Scan for the cell matching the given text and deliver its (X, Y) coordinate at center. 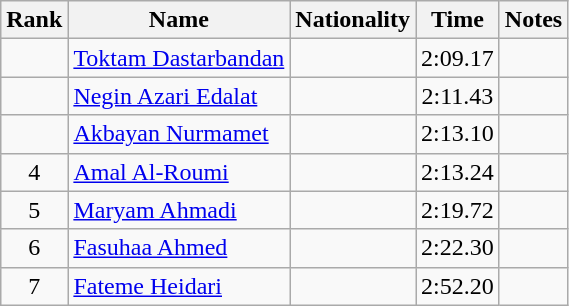
Toktam Dastarbandan (179, 58)
5 (34, 210)
6 (34, 248)
Amal Al-Roumi (179, 172)
2:13.10 (458, 134)
Nationality (353, 20)
2:19.72 (458, 210)
Time (458, 20)
7 (34, 286)
Name (179, 20)
2:22.30 (458, 248)
Maryam Ahmadi (179, 210)
4 (34, 172)
2:11.43 (458, 96)
Rank (34, 20)
Notes (533, 20)
2:52.20 (458, 286)
2:09.17 (458, 58)
Fasuhaa Ahmed (179, 248)
Negin Azari Edalat (179, 96)
2:13.24 (458, 172)
Fateme Heidari (179, 286)
Akbayan Nurmamet (179, 134)
